Return the [x, y] coordinate for the center point of the cell that contains the specified text.  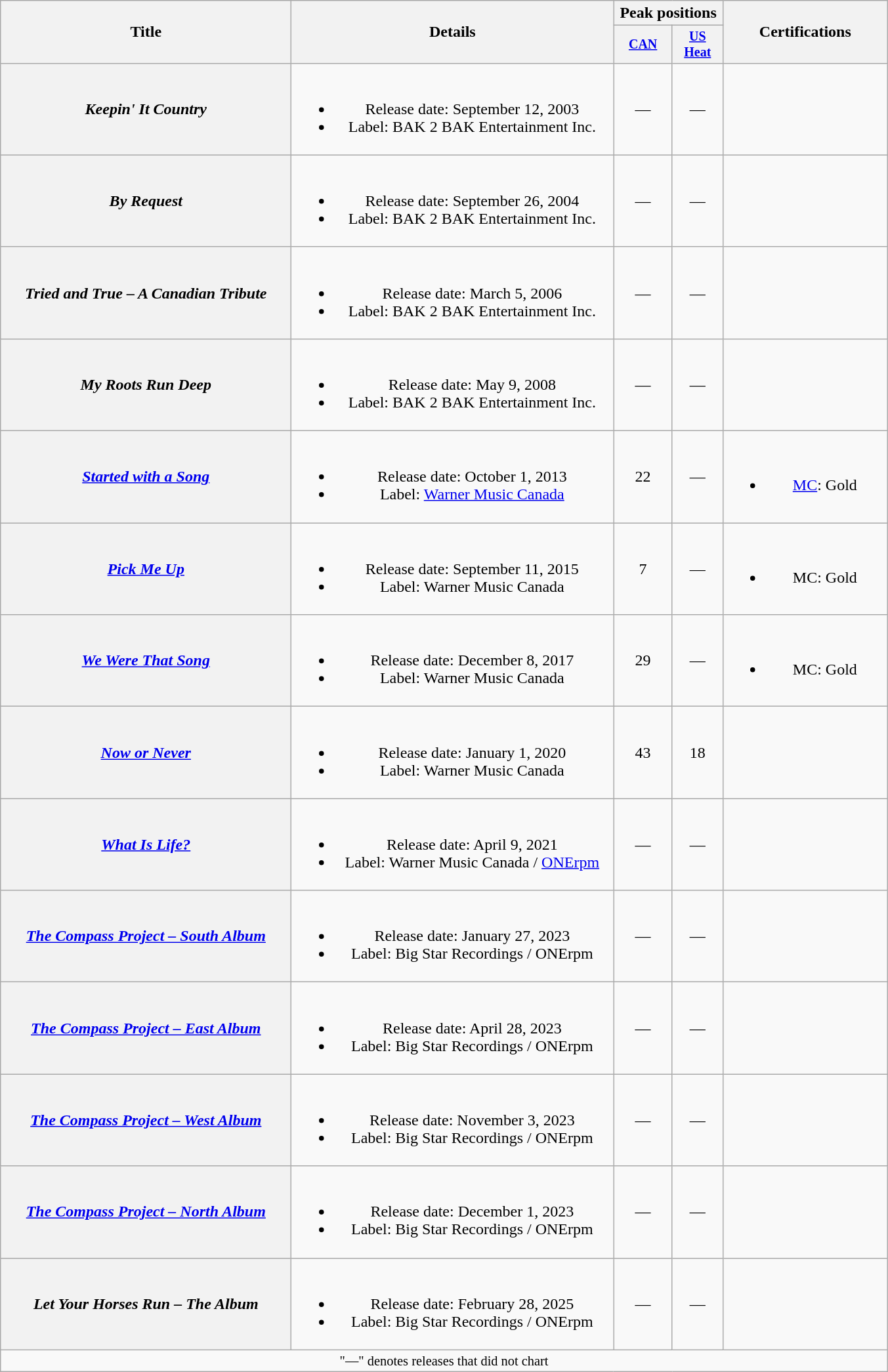
18 [697, 753]
Details [453, 32]
Release date: April 28, 2023Label: Big Star Recordings / ONErpm [453, 1028]
7 [643, 569]
We Were That Song [146, 661]
Release date: September 26, 2004Label: BAK 2 BAK Entertainment Inc. [453, 201]
Release date: December 1, 2023Label: Big Star Recordings / ONErpm [453, 1212]
29 [643, 661]
Keepin' It Country [146, 109]
Release date: December 8, 2017Label: Warner Music Canada [453, 661]
Release date: May 9, 2008Label: BAK 2 BAK Entertainment Inc. [453, 385]
The Compass Project – North Album [146, 1212]
Release date: September 11, 2015Label: Warner Music Canada [453, 569]
Release date: October 1, 2013Label: Warner Music Canada [453, 477]
Now or Never [146, 753]
Release date: September 12, 2003Label: BAK 2 BAK Entertainment Inc. [453, 109]
Release date: January 27, 2023Label: Big Star Recordings / ONErpm [453, 936]
What Is Life? [146, 844]
Certifications [805, 32]
Title [146, 32]
By Request [146, 201]
"—" denotes releases that did not chart [444, 1361]
Pick Me Up [146, 569]
The Compass Project – West Album [146, 1120]
CAN [643, 45]
22 [643, 477]
Release date: November 3, 2023Label: Big Star Recordings / ONErpm [453, 1120]
The Compass Project – East Album [146, 1028]
Let Your Horses Run – The Album [146, 1304]
USHeat [697, 45]
My Roots Run Deep [146, 385]
43 [643, 753]
Started with a Song [146, 477]
Release date: March 5, 2006Label: BAK 2 BAK Entertainment Inc. [453, 293]
Tried and True – A Canadian Tribute [146, 293]
Release date: February 28, 2025Label: Big Star Recordings / ONErpm [453, 1304]
Release date: April 9, 2021Label: Warner Music Canada / ONErpm [453, 844]
Peak positions [668, 13]
Release date: January 1, 2020Label: Warner Music Canada [453, 753]
The Compass Project – South Album [146, 936]
